Search for the cell housing the specified text and yield its (X, Y) center coordinate. 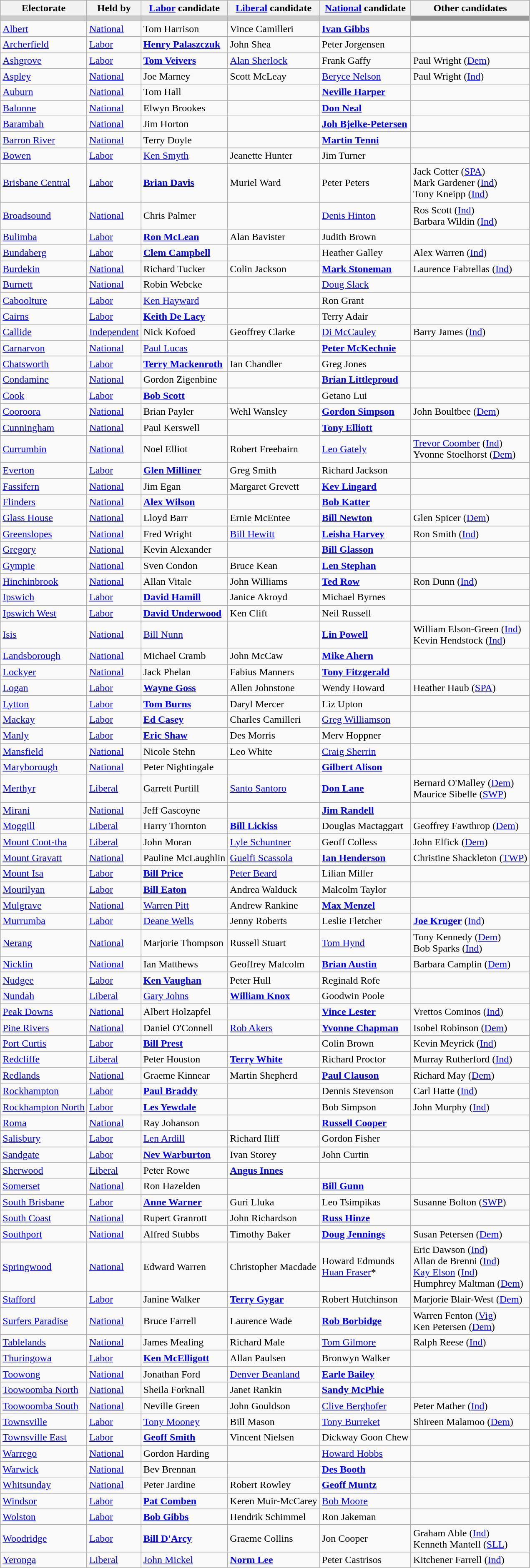
Robert Hutchinson (365, 1299)
Ken Smyth (184, 155)
Michael Byrnes (365, 597)
Broadsound (44, 215)
Howard Edmunds Huan Fraser* (365, 1266)
Bill Glasson (365, 550)
Bill Prest (184, 1044)
Bill Newton (365, 518)
Manly (44, 735)
Chatsworth (44, 364)
Tom Harrison (184, 29)
Barron River (44, 140)
Woodridge (44, 1538)
Carl Hatte (Ind) (470, 1091)
Labor candidate (184, 8)
Wehl Wansley (274, 411)
Tom Burns (184, 704)
Bernard O'Malley (Dem) Maurice Sibelle (SWP) (470, 789)
Tony Kennedy (Dem) Bob Sparks (Ind) (470, 943)
Paul Wright (Ind) (470, 76)
Archerfield (44, 45)
Landsborough (44, 656)
Electorate (44, 8)
Hinchinbrook (44, 581)
Nudgee (44, 980)
Christine Shackleton (TWP) (470, 858)
Ted Row (365, 581)
Lytton (44, 704)
Keren Muir-McCarey (274, 1501)
Warwick (44, 1469)
Peter Beard (274, 874)
Peter Jorgensen (365, 45)
Currumbin (44, 448)
Ipswich West (44, 613)
Ivan Storey (274, 1155)
Jim Turner (365, 155)
Geoffrey Clarke (274, 332)
Marjorie Thompson (184, 943)
Daniel O'Connell (184, 1027)
Doug Slack (365, 285)
Paul Kerswell (184, 427)
Yvonne Chapman (365, 1027)
Neville Green (184, 1406)
Wayne Goss (184, 688)
Peter Nightingale (184, 767)
Stafford (44, 1299)
Leslie Fletcher (365, 921)
Ray Johanson (184, 1123)
Toowoomba North (44, 1390)
Ron Dunn (Ind) (470, 581)
Reginald Rofe (365, 980)
Bill Hewitt (274, 534)
Condamine (44, 380)
Susanne Bolton (SWP) (470, 1202)
Ron Jakeman (365, 1517)
Len Stephan (365, 566)
National candidate (365, 8)
Mount Isa (44, 874)
Christopher Macdade (274, 1266)
Richard Tucker (184, 269)
Glen Milliner (184, 470)
Mount Gravatt (44, 858)
Terry White (274, 1060)
Ken Clift (274, 613)
Salisbury (44, 1139)
Laurence Wade (274, 1320)
Gary Johns (184, 996)
John McCaw (274, 656)
Terry Mackenroth (184, 364)
Caboolture (44, 301)
Brian Littleproud (365, 380)
Janet Rankin (274, 1390)
Vince Camilleri (274, 29)
Wendy Howard (365, 688)
Len Ardill (184, 1139)
Earle Bailey (365, 1374)
Allen Johnstone (274, 688)
Bruce Farrell (184, 1320)
Isobel Robinson (Dem) (470, 1027)
Gordon Fisher (365, 1139)
Southport (44, 1234)
Goodwin Poole (365, 996)
Tom Hynd (365, 943)
Brian Davis (184, 183)
Lyle Schuntner (274, 842)
Pat Comben (184, 1501)
Sandy McPhie (365, 1390)
Balonne (44, 108)
Somerset (44, 1186)
Hendrik Schimmel (274, 1517)
Toowong (44, 1374)
Ian Chandler (274, 364)
James Mealing (184, 1343)
Andrew Rankine (274, 905)
John Elfick (Dem) (470, 842)
Burdekin (44, 269)
Cairns (44, 316)
Bowen (44, 155)
Aspley (44, 76)
Gordon Zigenbine (184, 380)
Russ Hinze (365, 1218)
Richard Iliff (274, 1139)
Warrego (44, 1453)
John Moran (184, 842)
Cunningham (44, 427)
Fred Wright (184, 534)
Clive Berghofer (365, 1406)
Di McCauley (365, 332)
Tony Mooney (184, 1422)
Joe Kruger (Ind) (470, 921)
William Knox (274, 996)
South Coast (44, 1218)
Mirani (44, 810)
Chris Palmer (184, 215)
Dickway Goon Chew (365, 1438)
Les Yewdale (184, 1107)
Bob Moore (365, 1501)
Greg Jones (365, 364)
Tony Elliott (365, 427)
Bronwyn Walker (365, 1358)
Tom Gilmore (365, 1343)
Denver Beanland (274, 1374)
Keith De Lacy (184, 316)
Terry Adair (365, 316)
Rockhampton (44, 1091)
Ken Hayward (184, 301)
Robin Webcke (184, 285)
Janice Akroyd (274, 597)
Getano Lui (365, 396)
Garrett Purtill (184, 789)
Peter McKechnie (365, 348)
Townsville (44, 1422)
Judith Brown (365, 237)
Don Lane (365, 789)
Surfers Paradise (44, 1320)
Martin Shepherd (274, 1075)
Wolston (44, 1517)
Murrumba (44, 921)
Tom Veivers (184, 60)
Warren Pitt (184, 905)
Martin Tenni (365, 140)
Leo Tsimpikas (365, 1202)
Alex Warren (Ind) (470, 253)
Held by (114, 8)
Richard Jackson (365, 470)
Thuringowa (44, 1358)
Heather Galley (365, 253)
Allan Vitale (184, 581)
Bob Gibbs (184, 1517)
Gilbert Alison (365, 767)
Deane Wells (184, 921)
Graeme Kinnear (184, 1075)
Henry Palaszczuk (184, 45)
Charles Camilleri (274, 719)
Ken McElligott (184, 1358)
Lilian Miller (365, 874)
Graeme Collins (274, 1538)
Richard Proctor (365, 1060)
Murray Rutherford (Ind) (470, 1060)
Bundaberg (44, 253)
Fabius Manners (274, 672)
Geoffrey Fawthrop (Dem) (470, 826)
Ralph Reese (Ind) (470, 1343)
Carnarvon (44, 348)
Rob Akers (274, 1027)
Ivan Gibbs (365, 29)
Vrettos Cominos (Ind) (470, 1012)
Alan Sherlock (274, 60)
Rob Borbidge (365, 1320)
Tony Fitzgerald (365, 672)
Fassifern (44, 486)
Russell Cooper (365, 1123)
Heather Haub (SPA) (470, 688)
Don Neal (365, 108)
Trevor Coomber (Ind) Yvonne Stoelhorst (Dem) (470, 448)
Barry James (Ind) (470, 332)
Muriel Ward (274, 183)
Peter Rowe (184, 1170)
John Richardson (274, 1218)
Cook (44, 396)
Lloyd Barr (184, 518)
Pauline McLaughlin (184, 858)
Jenny Roberts (274, 921)
Gregory (44, 550)
William Elson-Green (Ind) Kevin Hendstock (Ind) (470, 634)
Bill Lickiss (274, 826)
Geoffrey Malcolm (274, 964)
Peter Houston (184, 1060)
Allan Paulsen (274, 1358)
Port Curtis (44, 1044)
Richard May (Dem) (470, 1075)
Ashgrove (44, 60)
Ed Casey (184, 719)
David Underwood (184, 613)
Edward Warren (184, 1266)
Jim Randell (365, 810)
Janine Walker (184, 1299)
Scott McLeay (274, 76)
Nev Warburton (184, 1155)
Alfred Stubbs (184, 1234)
Burnett (44, 285)
Clem Campbell (184, 253)
John Williams (274, 581)
Elwyn Brookes (184, 108)
Nicklin (44, 964)
Michael Cramb (184, 656)
Nicole Stehn (184, 751)
Margaret Grevett (274, 486)
Warren Fenton (Vig) Ken Petersen (Dem) (470, 1320)
Jim Horton (184, 124)
Ron Grant (365, 301)
Mount Coot-tha (44, 842)
Moggill (44, 826)
Mulgrave (44, 905)
Frank Gaffy (365, 60)
Bob Scott (184, 396)
Peter Peters (365, 183)
South Brisbane (44, 1202)
Ron Smith (Ind) (470, 534)
Laurence Fabrellas (Ind) (470, 269)
Callide (44, 332)
Glen Spicer (Dem) (470, 518)
Bob Katter (365, 502)
Tablelands (44, 1343)
Greg Williamson (365, 719)
Ipswich (44, 597)
Tom Hall (184, 92)
Ian Matthews (184, 964)
Brisbane Central (44, 183)
Albert (44, 29)
Bruce Kean (274, 566)
Leo Gately (365, 448)
Barambah (44, 124)
Colin Brown (365, 1044)
John Boultbee (Dem) (470, 411)
Robert Rowley (274, 1485)
Ernie McEntee (274, 518)
Russell Stuart (274, 943)
Mike Ahern (365, 656)
Jeff Gascoyne (184, 810)
Ron McLean (184, 237)
Peter Jardine (184, 1485)
Ros Scott (Ind) Barbara Wildin (Ind) (470, 215)
Logan (44, 688)
Paul Wright (Dem) (470, 60)
Rupert Granrott (184, 1218)
Howard Hobbs (365, 1453)
Alan Bavister (274, 237)
Geoff Colless (365, 842)
Bill Mason (274, 1422)
Whitsunday (44, 1485)
Brian Austin (365, 964)
Gordon Simpson (365, 411)
Tony Burreket (365, 1422)
Craig Sherrin (365, 751)
Mark Stoneman (365, 269)
Paul Lucas (184, 348)
Flinders (44, 502)
Sherwood (44, 1170)
Redcliffe (44, 1060)
Ian Henderson (365, 858)
Merthyr (44, 789)
John Mickel (184, 1560)
Joe Marney (184, 76)
Jonathan Ford (184, 1374)
Liz Upton (365, 704)
Rockhampton North (44, 1107)
Beryce Nelson (365, 76)
Paul Clauson (365, 1075)
Toowoomba South (44, 1406)
Windsor (44, 1501)
Mackay (44, 719)
Pine Rivers (44, 1027)
Bill D'Arcy (184, 1538)
Dennis Stevenson (365, 1091)
David Hamill (184, 597)
Barbara Camplin (Dem) (470, 964)
Sandgate (44, 1155)
Richard Male (274, 1343)
Geoff Smith (184, 1438)
Bulimba (44, 237)
Eric Shaw (184, 735)
Lockyer (44, 672)
Bill Gunn (365, 1186)
Graham Able (Ind) Kenneth Mantell (SLL) (470, 1538)
Sven Condon (184, 566)
Ron Hazelden (184, 1186)
Noel Elliot (184, 448)
Isis (44, 634)
Santo Santoro (274, 789)
Susan Petersen (Dem) (470, 1234)
Nick Kofoed (184, 332)
Douglas Mactaggart (365, 826)
Roma (44, 1123)
Nerang (44, 943)
Other candidates (470, 8)
Independent (114, 332)
Neil Russell (365, 613)
Max Menzel (365, 905)
Bob Simpson (365, 1107)
Jack Phelan (184, 672)
Mansfield (44, 751)
Bill Price (184, 874)
Anne Warner (184, 1202)
Kev Lingard (365, 486)
Colin Jackson (274, 269)
Nundah (44, 996)
Bill Eaton (184, 889)
Terry Gygar (274, 1299)
Kevin Meyrick (Ind) (470, 1044)
Jon Cooper (365, 1538)
Des Morris (274, 735)
Daryl Mercer (274, 704)
Paul Braddy (184, 1091)
Redlands (44, 1075)
Jeanette Hunter (274, 155)
Leo White (274, 751)
Gordon Harding (184, 1453)
Merv Hoppner (365, 735)
Andrea Walduck (274, 889)
John Murphy (Ind) (470, 1107)
Lin Powell (365, 634)
Timothy Baker (274, 1234)
Yeronga (44, 1560)
Liberal candidate (274, 8)
Springwood (44, 1266)
Greenslopes (44, 534)
Albert Holzapfel (184, 1012)
Townsville East (44, 1438)
Marjorie Blair-West (Dem) (470, 1299)
Robert Freebairn (274, 448)
Cooroora (44, 411)
Bev Brennan (184, 1469)
Guelfi Scassola (274, 858)
Jack Cotter (SPA) Mark Gardener (Ind) Tony Kneipp (Ind) (470, 183)
Everton (44, 470)
Alex Wilson (184, 502)
Angus Innes (274, 1170)
Harry Thornton (184, 826)
Jim Egan (184, 486)
Peter Castrisos (365, 1560)
Shireen Malamoo (Dem) (470, 1422)
Eric Dawson (Ind) Allan de Brenni (Ind) Kay Elson (Ind) Humphrey Maltman (Dem) (470, 1266)
John Curtin (365, 1155)
Kitchener Farrell (Ind) (470, 1560)
Malcolm Taylor (365, 889)
Norm Lee (274, 1560)
Leisha Harvey (365, 534)
Mourilyan (44, 889)
Doug Jennings (365, 1234)
Sheila Forknall (184, 1390)
Ken Vaughan (184, 980)
Geoff Muntz (365, 1485)
John Shea (274, 45)
Vincent Nielsen (274, 1438)
John Gouldson (274, 1406)
Terry Doyle (184, 140)
Joh Bjelke-Petersen (365, 124)
Kevin Alexander (184, 550)
Peter Mather (Ind) (470, 1406)
Greg Smith (274, 470)
Guri Lluka (274, 1202)
Brian Payler (184, 411)
Vince Lester (365, 1012)
Gympie (44, 566)
Maryborough (44, 767)
Des Booth (365, 1469)
Neville Harper (365, 92)
Peak Downs (44, 1012)
Peter Hull (274, 980)
Denis Hinton (365, 215)
Bill Nunn (184, 634)
Glass House (44, 518)
Auburn (44, 92)
